Detect which cell encompasses the target text, then output its (x, y) center coordinate. 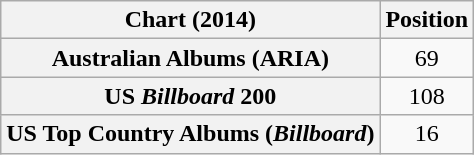
16 (427, 134)
Australian Albums (ARIA) (190, 58)
Chart (2014) (190, 20)
108 (427, 96)
US Billboard 200 (190, 96)
Position (427, 20)
69 (427, 58)
US Top Country Albums (Billboard) (190, 134)
